Extract the [x, y] coordinate from the center of the cell holding the provided text.  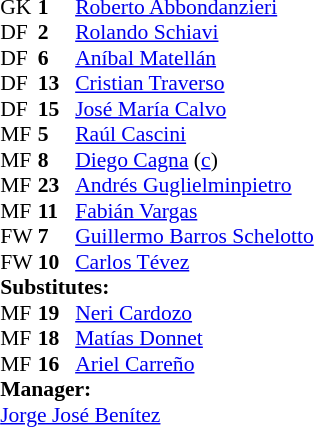
Raúl Cascini [194, 135]
Neri Cardozo [194, 313]
8 [57, 160]
15 [57, 109]
Ariel Carreño [194, 364]
Andrés Guglielminpietro [194, 185]
Substitutes: [157, 287]
Cristian Traverso [194, 83]
Diego Cagna (c) [194, 160]
Carlos Tévez [194, 262]
Fabián Vargas [194, 211]
Aníbal Matellán [194, 58]
Rolando Schiavi [194, 33]
19 [57, 313]
18 [57, 339]
11 [57, 211]
6 [57, 58]
5 [57, 135]
Manager: [157, 389]
23 [57, 185]
2 [57, 33]
10 [57, 262]
José María Calvo [194, 109]
7 [57, 237]
13 [57, 83]
Matías Donnet [194, 339]
16 [57, 364]
Guillermo Barros Schelotto [194, 237]
